Search for the cell housing the specified text and yield its (x, y) center coordinate. 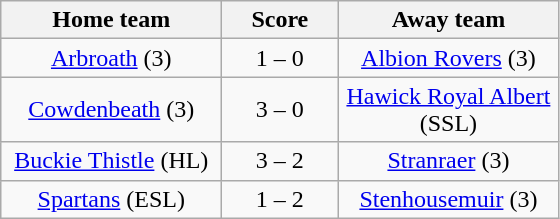
1 – 0 (280, 58)
Buckie Thistle (HL) (112, 161)
Cowdenbeath (3) (112, 110)
3 – 0 (280, 110)
Home team (112, 20)
Away team (448, 20)
Hawick Royal Albert (SSL) (448, 110)
3 – 2 (280, 161)
Arbroath (3) (112, 58)
Albion Rovers (3) (448, 58)
Spartans (ESL) (112, 199)
Stranraer (3) (448, 161)
1 – 2 (280, 199)
Score (280, 20)
Stenhousemuir (3) (448, 199)
